Search for the cell housing the specified text and yield its (x, y) center coordinate. 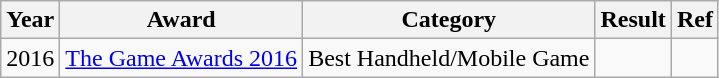
The Game Awards 2016 (182, 58)
2016 (30, 58)
Result (633, 20)
Award (182, 20)
Ref (694, 20)
Year (30, 20)
Category (449, 20)
Best Handheld/Mobile Game (449, 58)
